Detect which cell encompasses the target text, then output its [X, Y] center coordinate. 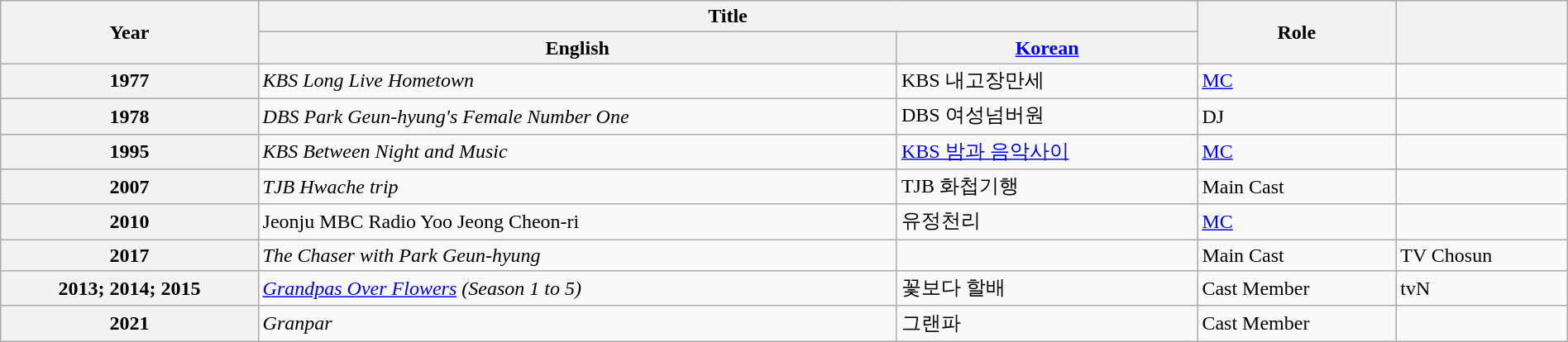
1978 [129, 116]
English [577, 48]
2017 [129, 255]
Korean [1047, 48]
그랜파 [1047, 324]
KBS Long Live Hometown [577, 81]
Granpar [577, 324]
1977 [129, 81]
The Chaser with Park Geun-hyung [577, 255]
TJB 화첩기행 [1047, 187]
KBS Between Night and Music [577, 152]
2013; 2014; 2015 [129, 289]
TV Chosun [1482, 255]
Jeonju MBC Radio Yoo Jeong Cheon-ri [577, 221]
1995 [129, 152]
tvN [1482, 289]
꽃보다 할배 [1047, 289]
2010 [129, 221]
Year [129, 32]
Title [728, 17]
Grandpas Over Flowers (Season 1 to 5) [577, 289]
유정천리 [1047, 221]
DJ [1297, 116]
2021 [129, 324]
Role [1297, 32]
DBS Park Geun-hyung's Female Number One [577, 116]
KBS 내고장만세 [1047, 81]
TJB Hwache trip [577, 187]
KBS 밤과 음악사이 [1047, 152]
2007 [129, 187]
DBS 여성넘버원 [1047, 116]
